Return [x, y] of the center of cell containing provided text 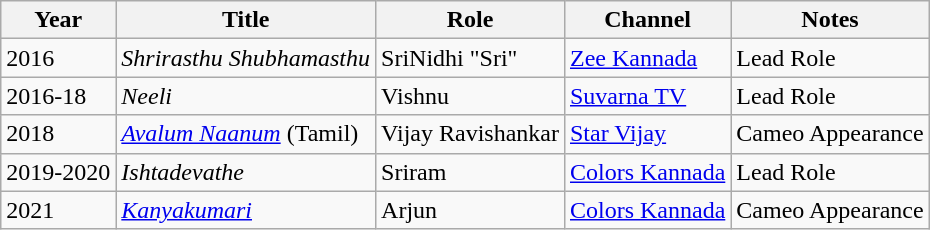
Sriram [470, 172]
2016-18 [58, 96]
2016 [58, 58]
Vijay Ravishankar [470, 134]
Star Vijay [647, 134]
2019-2020 [58, 172]
Channel [647, 20]
Neeli [246, 96]
Kanyakumari [246, 210]
Notes [830, 20]
Shrirasthu Shubhamasthu [246, 58]
Role [470, 20]
SriNidhi "Sri" [470, 58]
2018 [58, 134]
Avalum Naanum (Tamil) [246, 134]
Year [58, 20]
Title [246, 20]
Vishnu [470, 96]
Suvarna TV [647, 96]
Zee Kannada [647, 58]
2021 [58, 210]
Arjun [470, 210]
Ishtadevathe [246, 172]
